Capture the cell that displays the provided text and extract its [X, Y] central coordinate. 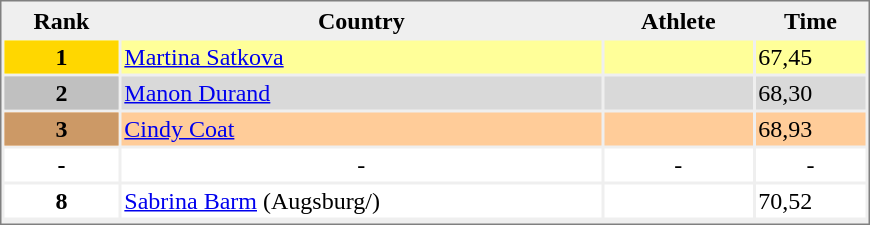
Country [361, 20]
Time [810, 20]
3 [61, 128]
68,30 [810, 92]
Athlete [678, 20]
1 [61, 56]
Manon Durand [361, 92]
8 [61, 200]
Cindy Coat [361, 128]
68,93 [810, 128]
Martina Satkova [361, 56]
2 [61, 92]
67,45 [810, 56]
Sabrina Barm (Augsburg/) [361, 200]
70,52 [810, 200]
Rank [61, 20]
